Search for the cell housing the specified text and yield its (X, Y) center coordinate. 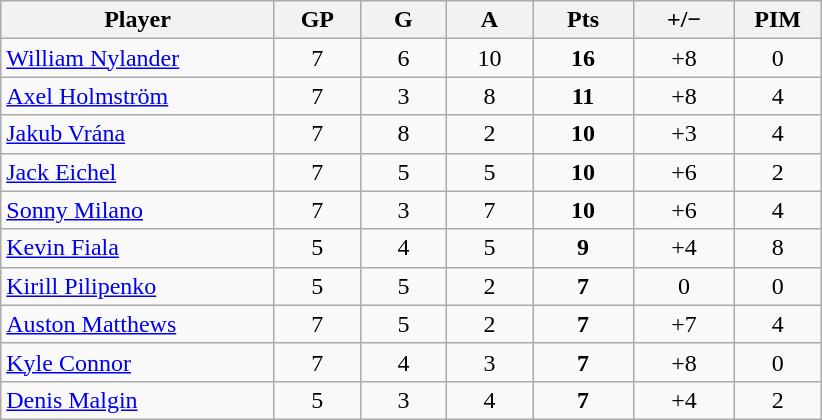
William Nylander (138, 58)
GP (317, 20)
6 (403, 58)
Pts (582, 20)
Sonny Milano (138, 210)
G (403, 20)
Kevin Fiala (138, 248)
+3 (684, 134)
Kirill Pilipenko (138, 286)
11 (582, 96)
Auston Matthews (138, 324)
+/− (684, 20)
+7 (684, 324)
16 (582, 58)
PIM (778, 20)
Denis Malgin (138, 400)
A (489, 20)
Player (138, 20)
Axel Holmström (138, 96)
9 (582, 248)
Jack Eichel (138, 172)
Kyle Connor (138, 362)
Jakub Vrána (138, 134)
